Pinpoint the cell where the given text exists, returning its (X, Y) midpoint coordinate. 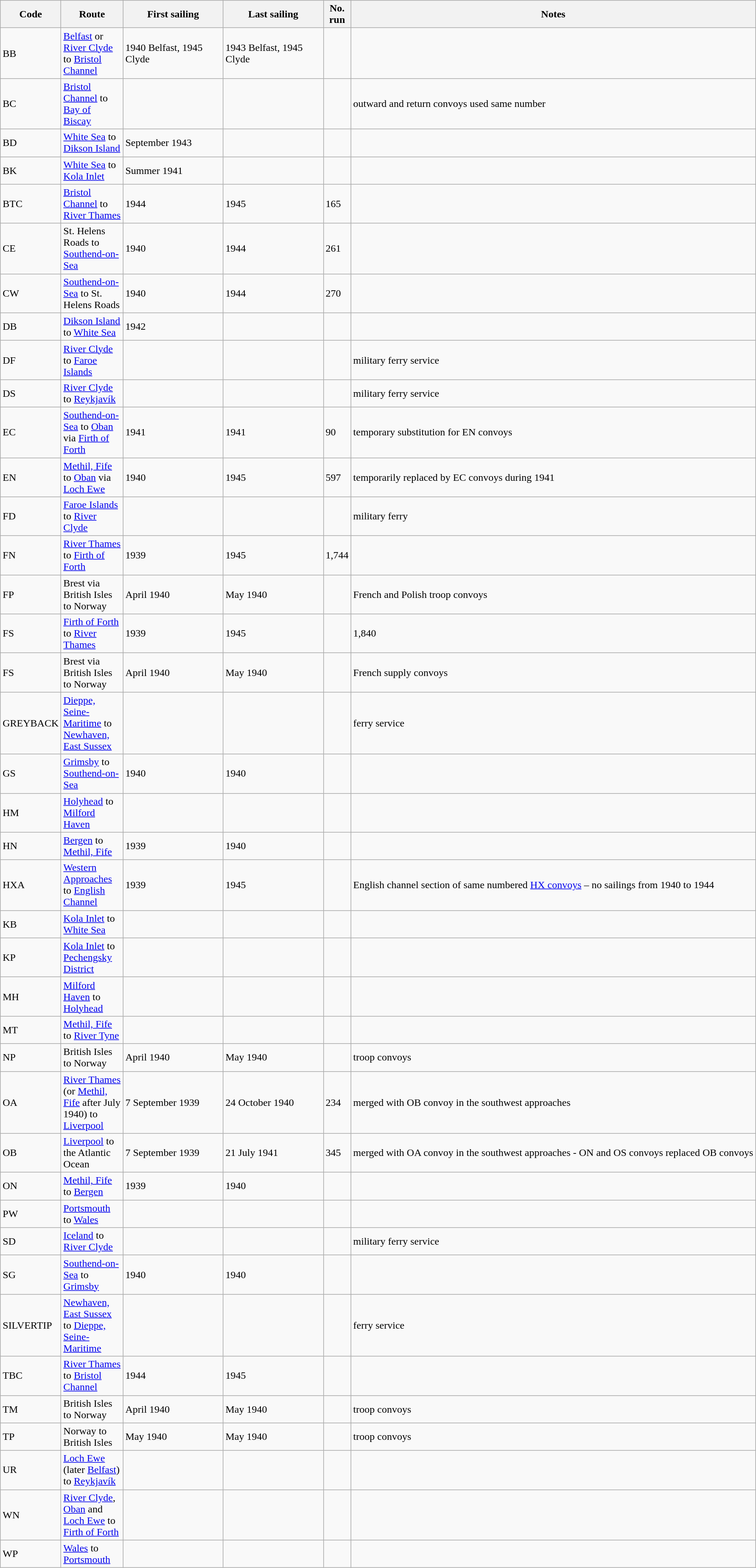
165 (337, 204)
Code (31, 14)
261 (337, 249)
Western Approaches to English Channel (92, 885)
FD (31, 516)
PW (31, 1214)
Wales to Portsmouth (92, 1554)
River Thames (or Methil, Fife after July 1940) to Liverpool (92, 1102)
Newhaven, East Sussex to Dieppe, Seine-Maritime (92, 1325)
345 (337, 1153)
DB (31, 327)
River Clyde, Oban and Loch Ewe to Firth of Forth (92, 1515)
ON (31, 1187)
SD (31, 1242)
Route (92, 14)
Liverpool to the Atlantic Ocean (92, 1153)
French supply convoys (553, 673)
Kola Inlet to Pechengsky District (92, 957)
UR (31, 1470)
River Thames to Firth of Forth (92, 555)
21 July 1941 (273, 1153)
TM (31, 1409)
Notes (553, 14)
Last sailing (273, 14)
OB (31, 1153)
MH (31, 996)
GREYBACK (31, 723)
90 (337, 432)
BK (31, 171)
White Sea to Dikson Island (92, 143)
Southend-on-Sea to Grimsby (92, 1275)
KB (31, 924)
SILVERTIP (31, 1325)
military ferry (553, 516)
Faroe Islands to River Clyde (92, 516)
DF (31, 360)
No. run (337, 14)
OA (31, 1102)
September 1943 (173, 143)
HXA (31, 885)
TP (31, 1437)
BD (31, 143)
Methil, Fife to Oban via Loch Ewe (92, 477)
BTC (31, 204)
597 (337, 477)
Kola Inlet to White Sea (92, 924)
merged with OB convoy in the southwest approaches (553, 1102)
River Clyde to Reykjavík (92, 393)
Dieppe, Seine-Maritime to Newhaven, East Sussex (92, 723)
1942 (173, 327)
Belfast or River Clyde to Bristol Channel (92, 53)
temporarily replaced by EC convoys during 1941 (553, 477)
1940 Belfast, 1945 Clyde (173, 53)
Holyhead to Milford Haven (92, 813)
BB (31, 53)
234 (337, 1102)
Firth of Forth to River Thames (92, 634)
Portsmouth to Wales (92, 1214)
Southend-on-Sea to St. Helens Roads (92, 293)
St. Helens Roads to Southend-on-Sea (92, 249)
Dikson Island to White Sea (92, 327)
WP (31, 1554)
HM (31, 813)
SG (31, 1275)
WN (31, 1515)
DS (31, 393)
Milford Haven to Holyhead (92, 996)
GS (31, 774)
Methil, Fife to Bergen (92, 1187)
FN (31, 555)
EC (31, 432)
Bergen to Methil, Fife (92, 846)
Bristol Channel to Bay of Biscay (92, 104)
1943 Belfast, 1945 Clyde (273, 53)
English channel section of same numbered HX convoys – no sailings from 1940 to 1944 (553, 885)
TBC (31, 1376)
Norway to British Isles (92, 1437)
HN (31, 846)
CW (31, 293)
24 October 1940 (273, 1102)
MT (31, 1029)
1,744 (337, 555)
270 (337, 293)
Methil, Fife to River Tyne (92, 1029)
Loch Ewe (later Belfast) to Reykjavík (92, 1470)
NP (31, 1057)
KP (31, 957)
River Clyde to Faroe Islands (92, 360)
Bristol Channel to River Thames (92, 204)
temporary substitution for EN convoys (553, 432)
BC (31, 104)
merged with OA convoy in the southwest approaches - ON and OS convoys replaced OB convoys (553, 1153)
1,840 (553, 634)
River Thames to Bristol Channel (92, 1376)
White Sea to Kola Inlet (92, 171)
CE (31, 249)
Summer 1941 (173, 171)
Southend-on-Sea to Oban via Firth of Forth (92, 432)
EN (31, 477)
First sailing (173, 14)
Iceland to River Clyde (92, 1242)
outward and return convoys used same number (553, 104)
French and Polish troop convoys (553, 595)
FP (31, 595)
Grimsby to Southend-on-Sea (92, 774)
